Output the (X, Y) coordinate of the center of the cell containing the given text.  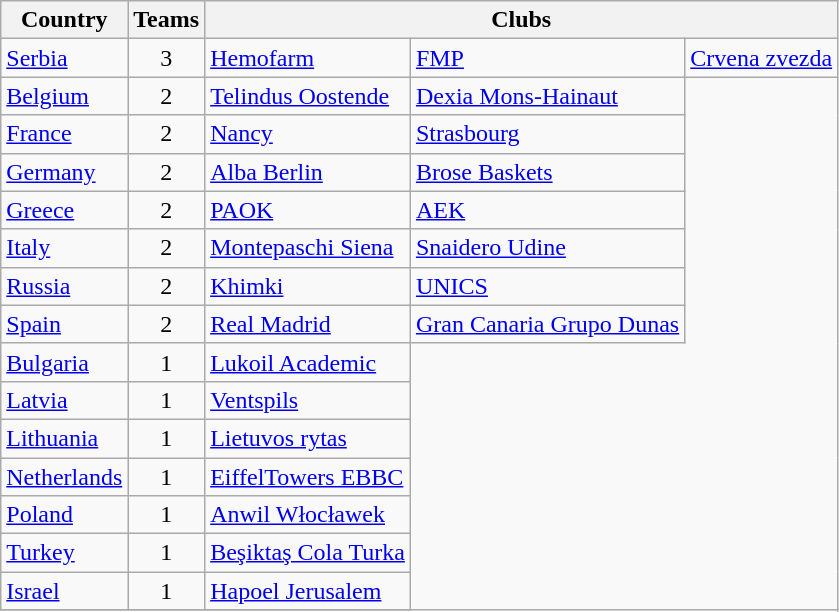
Alba Berlin (308, 172)
Lithuania (64, 438)
3 (166, 58)
Dexia Mons-Hainaut (547, 96)
Lukoil Academic (308, 362)
EiffelTowers EBBC (308, 477)
Netherlands (64, 477)
Spain (64, 324)
Real Madrid (308, 324)
Brose Baskets (547, 172)
Anwil Włocławek (308, 515)
Montepaschi Siena (308, 248)
Serbia (64, 58)
France (64, 134)
Belgium (64, 96)
Teams (166, 20)
Greece (64, 210)
Latvia (64, 400)
Nancy (308, 134)
Snaidero Udine (547, 248)
Crvena zvezda (762, 58)
Clubs (522, 20)
Hemofarm (308, 58)
Khimki (308, 286)
Israel (64, 591)
Beşiktaş Cola Turka (308, 553)
PAOK (308, 210)
Germany (64, 172)
Telindus Oostende (308, 96)
UNICS (547, 286)
Italy (64, 248)
FMP (547, 58)
Country (64, 20)
Gran Canaria Grupo Dunas (547, 324)
Bulgaria (64, 362)
Lietuvos rytas (308, 438)
Hapoel Jerusalem (308, 591)
Ventspils (308, 400)
Strasbourg (547, 134)
Poland (64, 515)
Turkey (64, 553)
AEK (547, 210)
Russia (64, 286)
